Find where the given text appears and provide that cell's center as (X, Y) coordinate. 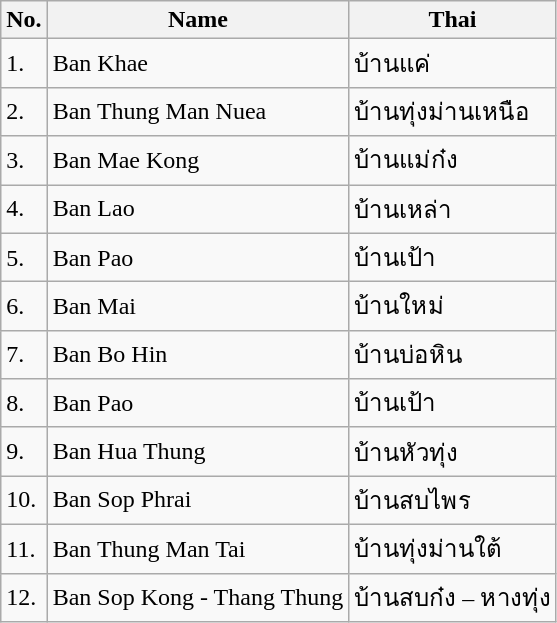
Ban Sop Phrai (198, 500)
Ban Sop Kong - Thang Thung (198, 598)
Ban Bo Hin (198, 354)
No. (24, 20)
บ้านใหม่ (453, 306)
บ้านบ่อหิน (453, 354)
Ban Thung Man Tai (198, 548)
Ban Khae (198, 64)
Ban Thung Man Nuea (198, 112)
1. (24, 64)
บ้านสบก๋ง – หางทุ่ง (453, 598)
บ้านแค่ (453, 64)
บ้านเหล่า (453, 208)
บ้านสบไพร (453, 500)
5. (24, 258)
Ban Hua Thung (198, 452)
บ้านทุ่งม่านใต้ (453, 548)
Thai (453, 20)
บ้านแม่ก๋ง (453, 160)
4. (24, 208)
8. (24, 404)
Name (198, 20)
บ้านหัวทุ่ง (453, 452)
7. (24, 354)
Ban Mai (198, 306)
10. (24, 500)
12. (24, 598)
6. (24, 306)
บ้านทุ่งม่านเหนือ (453, 112)
3. (24, 160)
2. (24, 112)
9. (24, 452)
11. (24, 548)
Ban Mae Kong (198, 160)
Ban Lao (198, 208)
